Search for the cell housing the specified text and yield its [x, y] center coordinate. 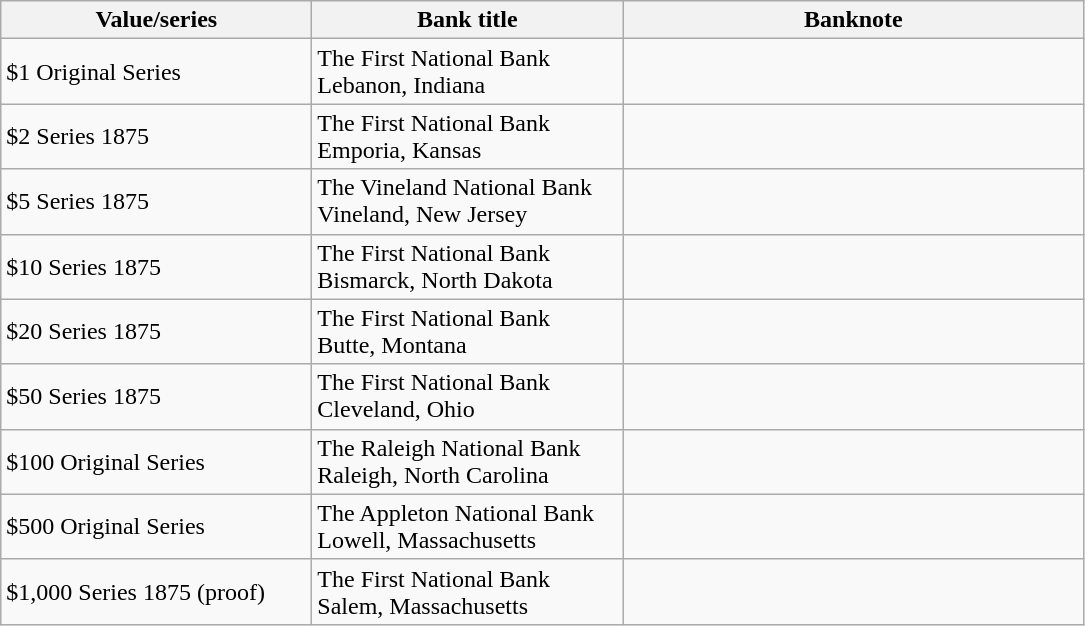
$5 Series 1875 [156, 202]
The First National BankEmporia, Kansas [468, 136]
Banknote [854, 20]
$1,000 Series 1875 (proof) [156, 592]
$2 Series 1875 [156, 136]
The First National BankLebanon, Indiana [468, 72]
The First National BankCleveland, Ohio [468, 396]
The First National BankSalem, Massachusetts [468, 592]
$100 Original Series [156, 462]
Bank title [468, 20]
$500 Original Series [156, 526]
The First National BankButte, Montana [468, 332]
The Appleton National BankLowell, Massachusetts [468, 526]
$50 Series 1875 [156, 396]
$10 Series 1875 [156, 266]
The First National BankBismarck, North Dakota [468, 266]
Value/series [156, 20]
The Vineland National BankVineland, New Jersey [468, 202]
The Raleigh National BankRaleigh, North Carolina [468, 462]
$1 Original Series [156, 72]
$20 Series 1875 [156, 332]
